Provide the (x, y) coordinate of the cell's center where the given text is located.  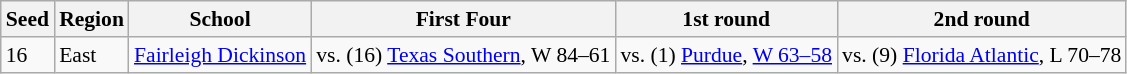
vs. (16) Texas Southern, W 84–61 (463, 55)
Fairleigh Dickinson (220, 55)
vs. (1) Purdue, W 63–58 (726, 55)
Seed (28, 19)
1st round (726, 19)
School (220, 19)
16 (28, 55)
vs. (9) Florida Atlantic, L 70–78 (982, 55)
East (92, 55)
First Four (463, 19)
2nd round (982, 19)
Region (92, 19)
